Capture the cell that displays the provided text and extract its (X, Y) central coordinate. 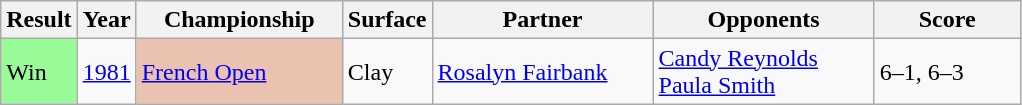
Result (39, 20)
Score (947, 20)
6–1, 6–3 (947, 72)
Clay (387, 72)
Championship (239, 20)
Rosalyn Fairbank (542, 72)
Surface (387, 20)
French Open (239, 72)
Candy Reynolds Paula Smith (764, 72)
Partner (542, 20)
Opponents (764, 20)
Year (106, 20)
Win (39, 72)
1981 (106, 72)
